Extract the (X, Y) coordinate from the center of the cell holding the provided text.  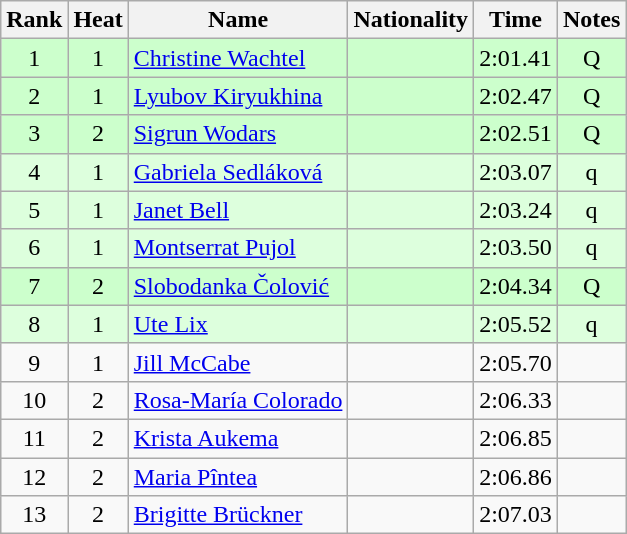
Heat (98, 20)
2:06.85 (516, 438)
2:07.03 (516, 515)
Janet Bell (238, 210)
2:05.70 (516, 362)
7 (34, 286)
13 (34, 515)
Name (238, 20)
Rank (34, 20)
2:02.51 (516, 134)
Notes (591, 20)
Lyubov Kiryukhina (238, 96)
Maria Pîntea (238, 477)
2:03.24 (516, 210)
Brigitte Brückner (238, 515)
2:03.07 (516, 172)
Christine Wachtel (238, 58)
Slobodanka Čolović (238, 286)
Rosa-María Colorado (238, 400)
8 (34, 324)
Jill McCabe (238, 362)
5 (34, 210)
Time (516, 20)
2:02.47 (516, 96)
9 (34, 362)
3 (34, 134)
Nationality (411, 20)
Ute Lix (238, 324)
10 (34, 400)
2:04.34 (516, 286)
2:05.52 (516, 324)
Montserrat Pujol (238, 248)
2:03.50 (516, 248)
12 (34, 477)
2:06.33 (516, 400)
Sigrun Wodars (238, 134)
6 (34, 248)
11 (34, 438)
Krista Aukema (238, 438)
Gabriela Sedláková (238, 172)
2:06.86 (516, 477)
4 (34, 172)
2:01.41 (516, 58)
